Detect which cell encompasses the target text, then output its [x, y] center coordinate. 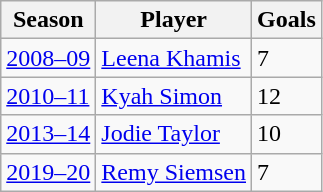
Season [48, 20]
2019–20 [48, 172]
12 [287, 96]
2010–11 [48, 96]
Jodie Taylor [174, 134]
Leena Khamis [174, 58]
10 [287, 134]
2013–14 [48, 134]
2008–09 [48, 58]
Player [174, 20]
Goals [287, 20]
Kyah Simon [174, 96]
Remy Siemsen [174, 172]
